Pinpoint the cell where the given text exists, returning its (X, Y) midpoint coordinate. 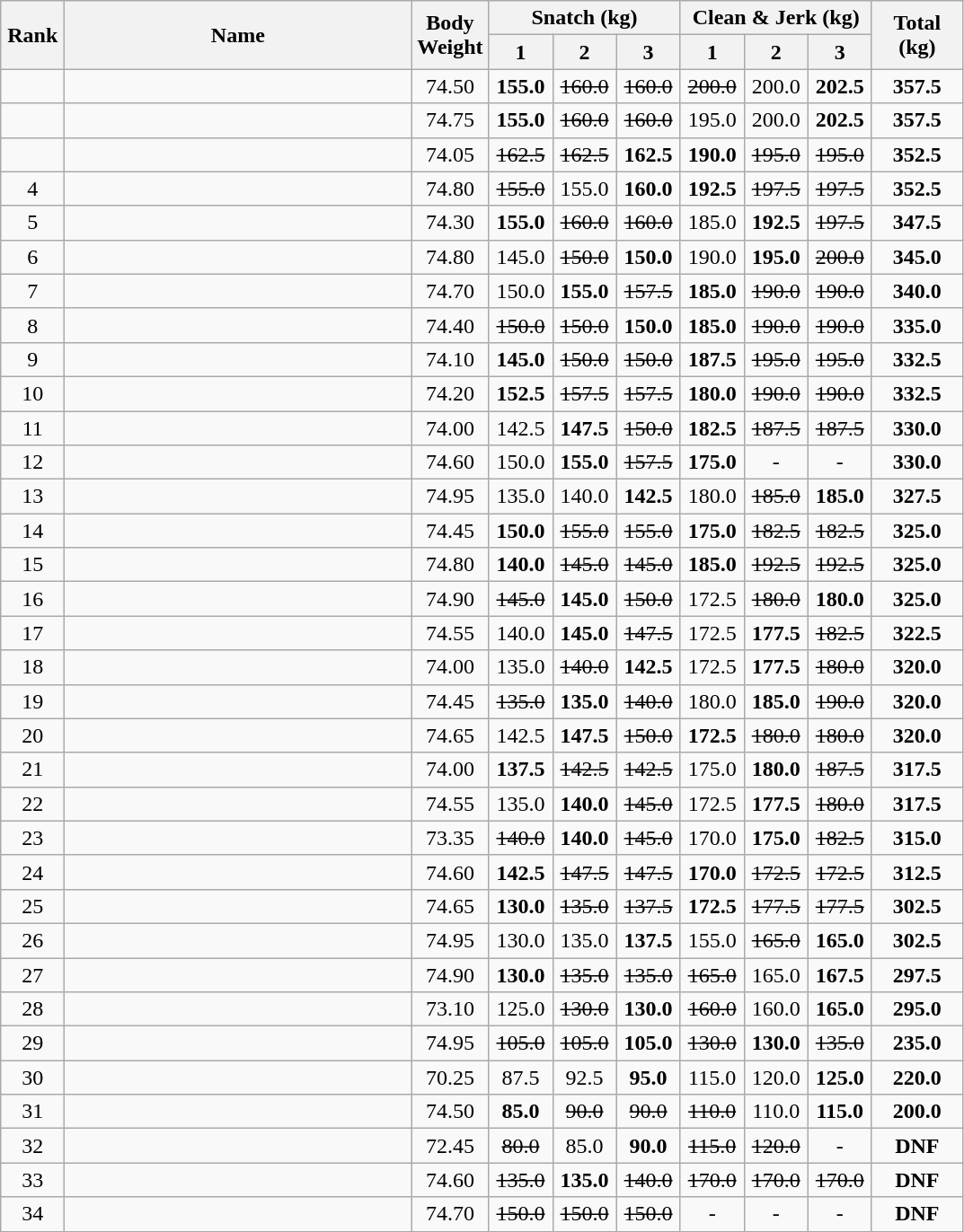
14 (32, 531)
33 (32, 1180)
92.5 (584, 1078)
4 (32, 189)
312.5 (916, 872)
335.0 (916, 325)
20 (32, 735)
31 (32, 1112)
72.45 (450, 1146)
15 (32, 565)
Snatch (kg) (584, 18)
327.5 (916, 497)
23 (32, 838)
Total (kg) (916, 35)
73.10 (450, 1009)
19 (32, 701)
70.25 (450, 1078)
32 (32, 1146)
74.10 (450, 359)
8 (32, 325)
9 (32, 359)
74.30 (450, 223)
30 (32, 1078)
5 (32, 223)
28 (32, 1009)
Body Weight (450, 35)
7 (32, 291)
22 (32, 804)
220.0 (916, 1078)
152.5 (521, 393)
87.5 (521, 1078)
74.05 (450, 154)
295.0 (916, 1009)
21 (32, 770)
74.20 (450, 393)
167.5 (839, 974)
29 (32, 1043)
297.5 (916, 974)
11 (32, 428)
74.40 (450, 325)
235.0 (916, 1043)
74.75 (450, 120)
12 (32, 462)
95.0 (649, 1078)
10 (32, 393)
25 (32, 906)
340.0 (916, 291)
Rank (32, 35)
26 (32, 940)
6 (32, 257)
322.5 (916, 633)
345.0 (916, 257)
16 (32, 599)
17 (32, 633)
73.35 (450, 838)
27 (32, 974)
Clean & Jerk (kg) (776, 18)
24 (32, 872)
347.5 (916, 223)
18 (32, 667)
80.0 (521, 1146)
315.0 (916, 838)
34 (32, 1214)
Name (238, 35)
13 (32, 497)
